Scan for the cell matching the given text and deliver its [x, y] coordinate at center. 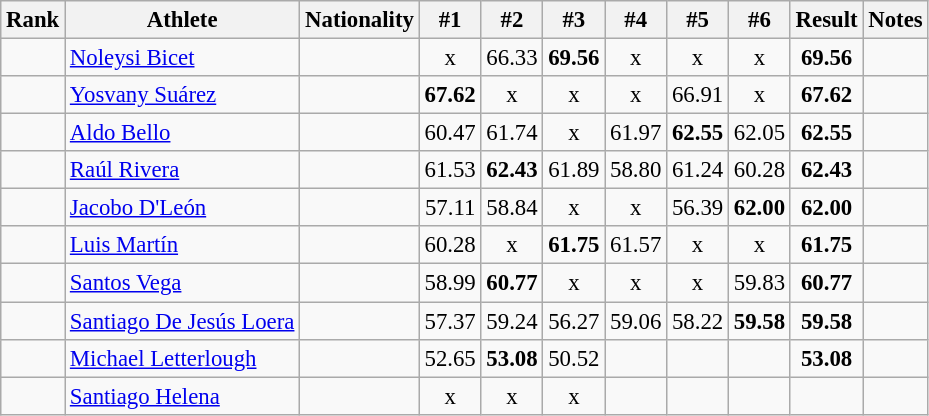
Athlete [182, 20]
59.24 [512, 321]
#4 [636, 20]
57.11 [450, 208]
Rank [33, 20]
Jacobo D'León [182, 208]
Result [826, 20]
Santos Vega [182, 283]
58.22 [698, 321]
Santiago De Jesús Loera [182, 321]
Noleysi Bicet [182, 58]
58.99 [450, 283]
56.39 [698, 208]
#6 [759, 20]
66.91 [698, 95]
Michael Letterlough [182, 358]
Nationality [360, 20]
61.74 [512, 133]
#1 [450, 20]
Notes [896, 20]
50.52 [574, 358]
61.97 [636, 133]
61.57 [636, 245]
61.89 [574, 170]
#3 [574, 20]
Raúl Rivera [182, 170]
Santiago Helena [182, 396]
58.80 [636, 170]
Yosvany Suárez [182, 95]
Aldo Bello [182, 133]
57.37 [450, 321]
59.06 [636, 321]
52.65 [450, 358]
61.53 [450, 170]
66.33 [512, 58]
59.83 [759, 283]
60.47 [450, 133]
61.24 [698, 170]
56.27 [574, 321]
#2 [512, 20]
62.05 [759, 133]
Luis Martín [182, 245]
58.84 [512, 208]
#5 [698, 20]
